Detect which cell encompasses the target text, then output its [X, Y] center coordinate. 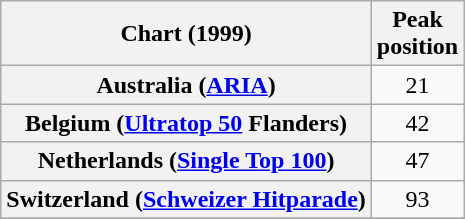
Peakposition [417, 34]
47 [417, 161]
93 [417, 199]
Chart (1999) [186, 34]
21 [417, 85]
42 [417, 123]
Australia (ARIA) [186, 85]
Netherlands (Single Top 100) [186, 161]
Belgium (Ultratop 50 Flanders) [186, 123]
Switzerland (Schweizer Hitparade) [186, 199]
